Search for the cell housing the specified text and yield its (x, y) center coordinate. 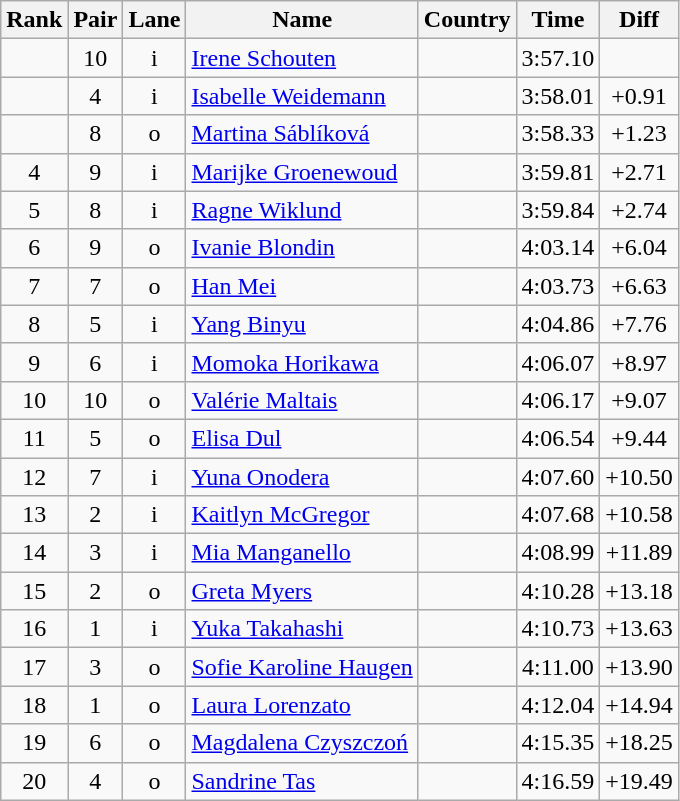
4:16.59 (558, 781)
+10.58 (640, 515)
Sandrine Tas (302, 781)
+6.04 (640, 248)
Marijke Groenewoud (302, 172)
+0.91 (640, 96)
+19.49 (640, 781)
Yuna Onodera (302, 477)
4:06.54 (558, 438)
Laura Lorenzato (302, 705)
13 (34, 515)
Ivanie Blondin (302, 248)
Isabelle Weidemann (302, 96)
Name (302, 20)
17 (34, 667)
15 (34, 591)
3:59.81 (558, 172)
Mia Manganello (302, 553)
4:11.00 (558, 667)
20 (34, 781)
Irene Schouten (302, 58)
Magdalena Czyszczoń (302, 743)
Han Mei (302, 286)
Valérie Maltais (302, 400)
3:58.33 (558, 134)
4:03.73 (558, 286)
4:03.14 (558, 248)
Elisa Dul (302, 438)
16 (34, 629)
Momoka Horikawa (302, 362)
Yang Binyu (302, 324)
+9.07 (640, 400)
Country (467, 20)
3:57.10 (558, 58)
Rank (34, 20)
+6.63 (640, 286)
4:12.04 (558, 705)
+13.90 (640, 667)
Greta Myers (302, 591)
4:10.73 (558, 629)
18 (34, 705)
19 (34, 743)
Yuka Takahashi (302, 629)
Time (558, 20)
+2.71 (640, 172)
+18.25 (640, 743)
+13.18 (640, 591)
+8.97 (640, 362)
4:07.68 (558, 515)
3:58.01 (558, 96)
4:06.17 (558, 400)
Sofie Karoline Haugen (302, 667)
4:04.86 (558, 324)
+14.94 (640, 705)
+10.50 (640, 477)
12 (34, 477)
Kaitlyn McGregor (302, 515)
Pair (96, 20)
+9.44 (640, 438)
4:07.60 (558, 477)
+1.23 (640, 134)
Martina Sáblíková (302, 134)
14 (34, 553)
Lane (154, 20)
+7.76 (640, 324)
11 (34, 438)
3:59.84 (558, 210)
Diff (640, 20)
+11.89 (640, 553)
4:08.99 (558, 553)
+2.74 (640, 210)
4:15.35 (558, 743)
+13.63 (640, 629)
4:10.28 (558, 591)
Ragne Wiklund (302, 210)
4:06.07 (558, 362)
